Return (x, y) of the center of cell containing provided text 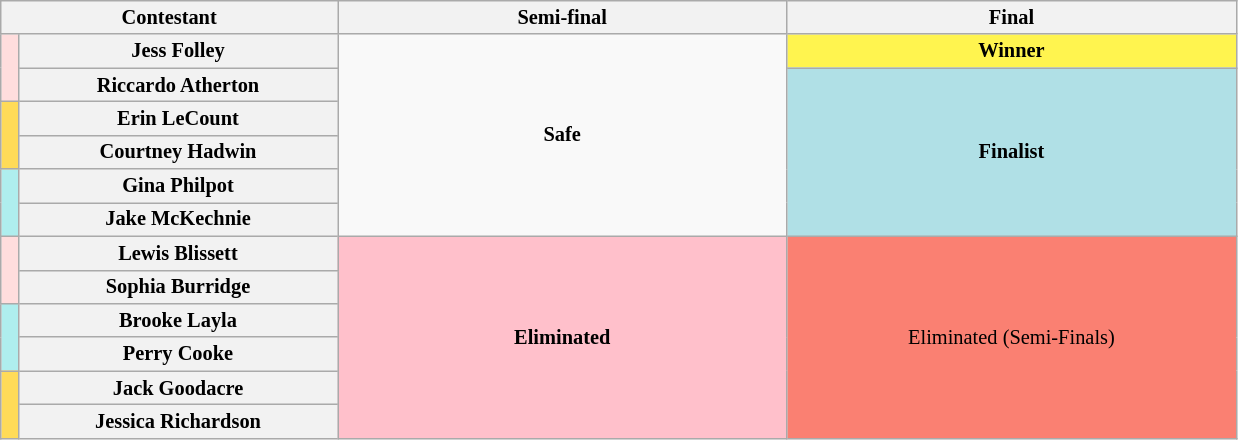
Gina Philpot (178, 186)
Eliminated (Semi-Finals) (1012, 337)
Jack Goodacre (178, 388)
Courtney Hadwin (178, 152)
Safe (562, 135)
Finalist (1012, 152)
Sophia Burridge (178, 287)
Winner (1012, 51)
Brooke Layla (178, 320)
Jessica Richardson (178, 421)
Final (1012, 17)
Eliminated (562, 337)
Semi-final (562, 17)
Perry Cooke (178, 354)
Jess Folley (178, 51)
Riccardo Atherton (178, 85)
Lewis Blissett (178, 253)
Contestant (170, 17)
Erin LeCount (178, 118)
Jake McKechnie (178, 219)
